Extract the (X, Y) coordinate from the center of the cell holding the provided text.  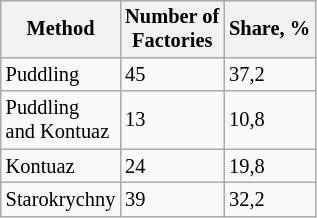
Share, % (270, 29)
10,8 (270, 120)
Starokrychny (61, 200)
Puddlingand Kontuaz (61, 120)
13 (172, 120)
24 (172, 166)
Kontuaz (61, 166)
19,8 (270, 166)
32,2 (270, 200)
Method (61, 29)
45 (172, 75)
37,2 (270, 75)
39 (172, 200)
Puddling (61, 75)
Number ofFactories (172, 29)
